Detect which cell encompasses the target text, then output its [X, Y] center coordinate. 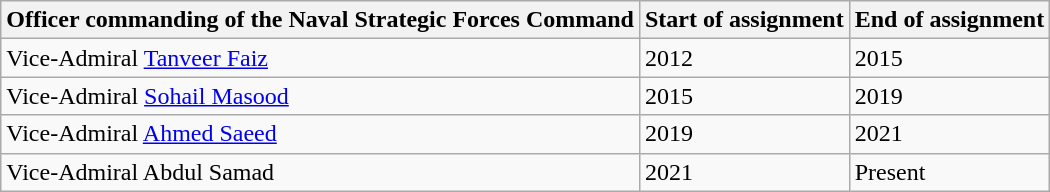
Vice-Admiral Ahmed Saeed [320, 134]
Vice-Admiral Abdul Samad [320, 172]
2012 [744, 58]
End of assignment [949, 20]
Vice-Admiral Sohail Masood [320, 96]
Start of assignment [744, 20]
Vice-Admiral Tanveer Faiz [320, 58]
Present [949, 172]
Officer commanding of the Naval Strategic Forces Command [320, 20]
